Identify which cell holds the provided text, then report its [x, y] central coordinate. 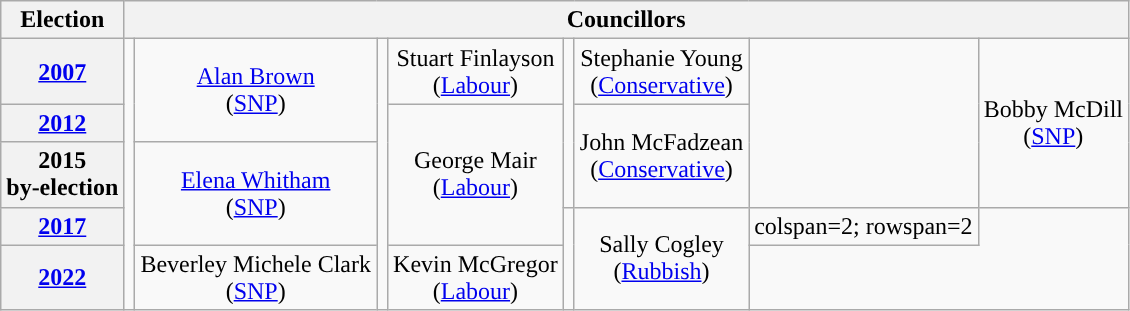
Stephanie Young(Conservative) [661, 72]
Bobby McDill(SNP) [1053, 123]
colspan=2; rowspan=2 [864, 226]
Councillors [626, 20]
Stuart Finlayson(Labour) [476, 72]
Alan Brown(SNP) [256, 90]
2022 [62, 278]
George Mair(Labour) [476, 174]
Kevin McGregor(Labour) [476, 278]
2015by-election [62, 174]
Elena Whitham(SNP) [256, 194]
Election [62, 20]
John McFadzean(Conservative) [661, 156]
Sally Cogley(Rubbish) [661, 258]
2017 [62, 226]
2012 [62, 123]
Beverley Michele Clark(SNP) [256, 278]
2007 [62, 72]
